Locate the cell with the specified text and output its (x, y) center coordinate. 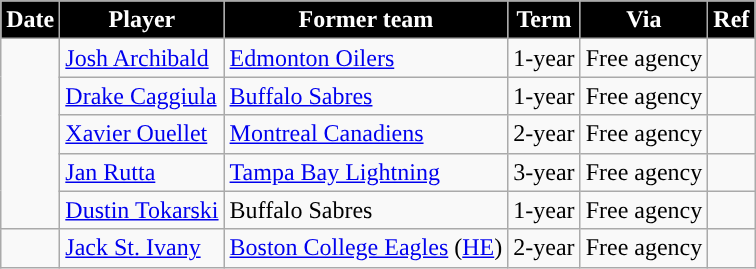
Date (30, 20)
Josh Archibald (142, 58)
Ref (732, 20)
Jan Rutta (142, 172)
3-year (544, 172)
Former team (366, 20)
Via (644, 20)
Player (142, 20)
Montreal Canadiens (366, 134)
Xavier Ouellet (142, 134)
Tampa Bay Lightning (366, 172)
Dustin Tokarski (142, 210)
Drake Caggiula (142, 96)
Jack St. Ivany (142, 248)
Edmonton Oilers (366, 58)
Term (544, 20)
Boston College Eagles (HE) (366, 248)
